Return (X, Y) of the center of cell containing provided text 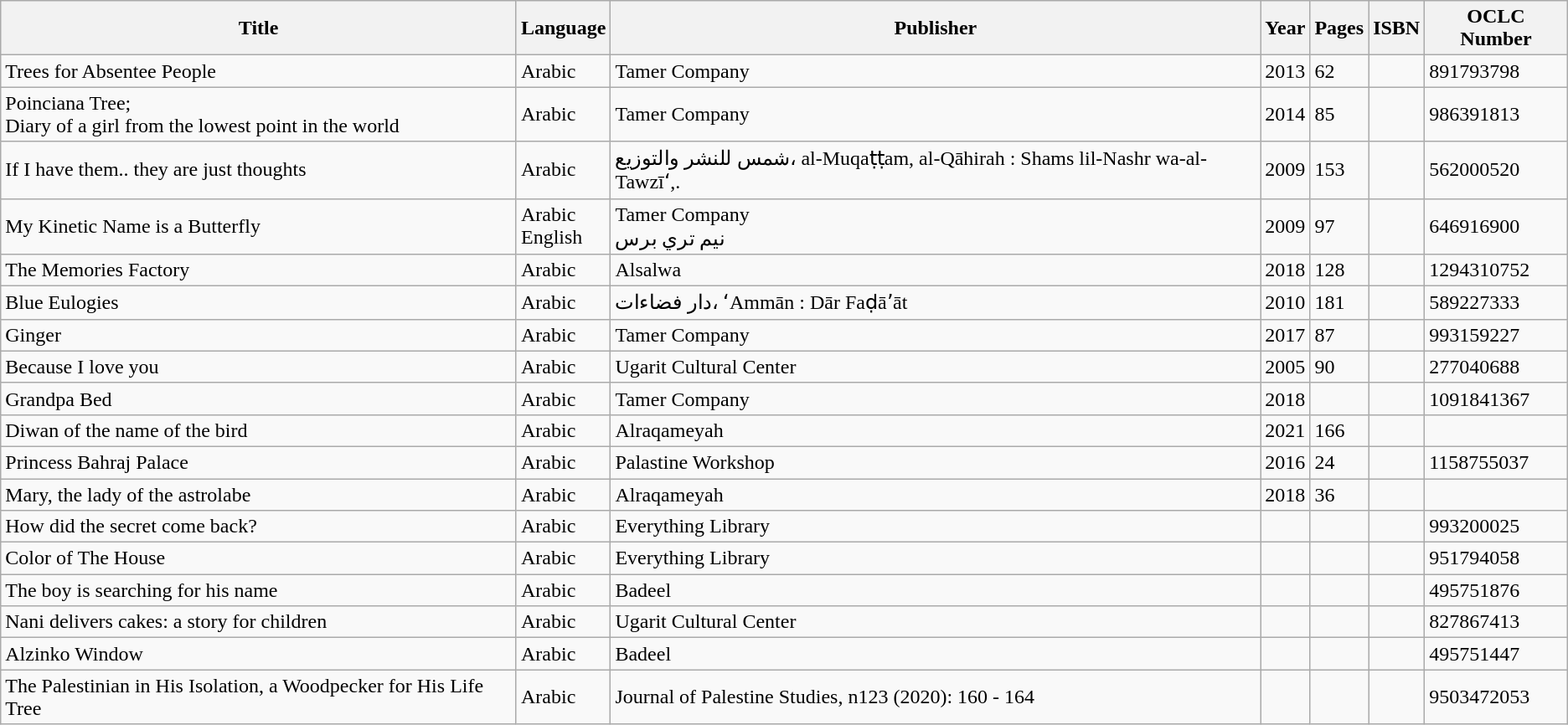
891793798 (1496, 71)
2016 (1285, 462)
ISBN (1397, 28)
Trees for Absentee People (259, 71)
9503472053 (1496, 697)
دار فضاءات، ʻAmmān : Dār Faḍāʼāt (936, 303)
2010 (1285, 303)
Color of The House (259, 558)
495751876 (1496, 590)
Blue Eulogies (259, 303)
My Kinetic Name is a Butterfly (259, 226)
1158755037 (1496, 462)
24 (1339, 462)
166 (1339, 430)
Because I love you (259, 367)
2005 (1285, 367)
Grandpa Bed (259, 398)
ArabicEnglish (563, 226)
Diwan of the name of the bird (259, 430)
Language (563, 28)
Alsalwa (936, 270)
OCLC Number (1496, 28)
128 (1339, 270)
Alzinko Window (259, 654)
2014 (1285, 114)
Title (259, 28)
Tamer Companyنيم تري برس (936, 226)
2013 (1285, 71)
827867413 (1496, 622)
2017 (1285, 335)
993159227 (1496, 335)
87 (1339, 335)
The Memories Factory (259, 270)
993200025 (1496, 527)
951794058 (1496, 558)
85 (1339, 114)
181 (1339, 303)
Publisher (936, 28)
36 (1339, 495)
Poinciana Tree;Diary of a girl from the lowest point in the world (259, 114)
If I have them.. they are just thoughts (259, 170)
Mary, the lady of the astrolabe (259, 495)
Ginger (259, 335)
277040688 (1496, 367)
90 (1339, 367)
Pages (1339, 28)
62 (1339, 71)
Princess Bahraj Palace (259, 462)
2021 (1285, 430)
The boy is searching for his name (259, 590)
Year (1285, 28)
1294310752 (1496, 270)
986391813 (1496, 114)
1091841367 (1496, 398)
Journal of Palestine Studies, n123 (2020): 160 - 164 (936, 697)
495751447 (1496, 654)
646916900 (1496, 226)
Nani delivers cakes: a story for children (259, 622)
562000520 (1496, 170)
589227333 (1496, 303)
153 (1339, 170)
شمس للنشر والتوزيع، al-Muqaṭṭam, al-Qāhirah : Shams lil-Nashr wa-al-Tawzīʻ,. (936, 170)
The Palestinian in His Isolation, a Woodpecker for His Life Tree (259, 697)
Palastine Workshop (936, 462)
How did the secret come back? (259, 527)
97 (1339, 226)
